Scan for the cell matching the given text and deliver its [x, y] coordinate at center. 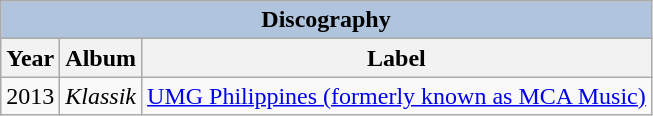
UMG Philippines (formerly known as MCA Music) [397, 96]
Klassik [101, 96]
2013 [30, 96]
Discography [326, 20]
Label [397, 58]
Year [30, 58]
Album [101, 58]
